Detect which cell encompasses the target text, then output its [X, Y] center coordinate. 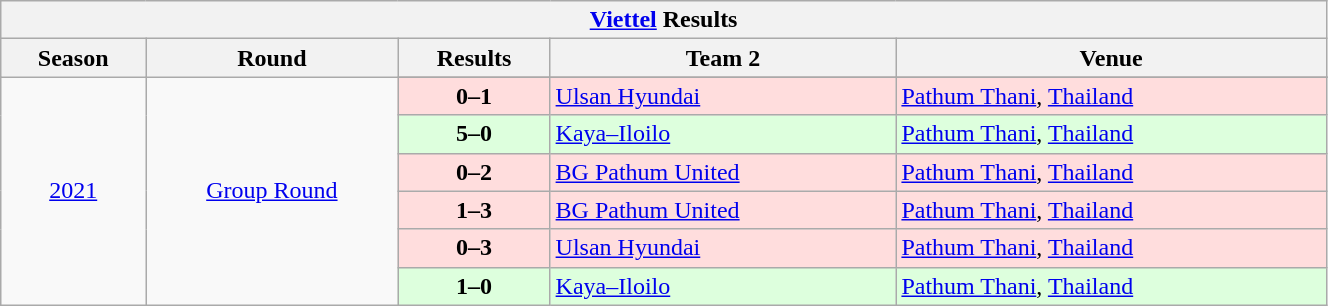
0–3 [474, 248]
Team 2 [723, 58]
1–3 [474, 210]
5–0 [474, 134]
Round [272, 58]
Season [74, 58]
Viettel Results [664, 20]
2021 [74, 191]
Venue [1112, 58]
1–0 [474, 286]
Group Round [272, 191]
0–1 [474, 96]
Results [474, 58]
0–2 [474, 172]
